Provide the (x, y) coordinate of the cell's center where the given text is located.  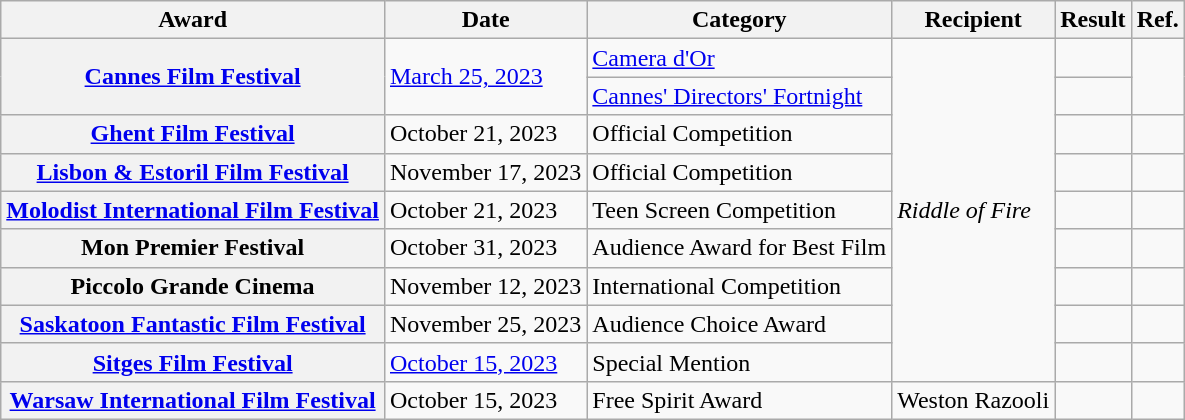
October 31, 2023 (485, 248)
November 17, 2023 (485, 172)
Saskatoon Fantastic Film Festival (193, 324)
Cannes Film Festival (193, 77)
Weston Razooli (974, 400)
Sitges Film Festival (193, 362)
Date (485, 20)
Recipient (974, 20)
Molodist International Film Festival (193, 210)
Category (740, 20)
Special Mention (740, 362)
Camera d'Or (740, 58)
Lisbon & Estoril Film Festival (193, 172)
Ref. (1158, 20)
Warsaw International Film Festival (193, 400)
Audience Choice Award (740, 324)
March 25, 2023 (485, 77)
Award (193, 20)
Teen Screen Competition (740, 210)
Result (1093, 20)
Riddle of Fire (974, 210)
November 12, 2023 (485, 286)
Cannes' Directors' Fortnight (740, 96)
Ghent Film Festival (193, 134)
Free Spirit Award (740, 400)
November 25, 2023 (485, 324)
Mon Premier Festival (193, 248)
Audience Award for Best Film (740, 248)
International Competition (740, 286)
Piccolo Grande Cinema (193, 286)
